From the cell containing the given text, extract its center point as [X, Y] coordinate. 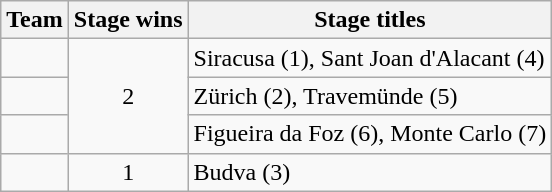
Figueira da Foz (6), Monte Carlo (7) [370, 134]
2 [128, 96]
Zürich (2), Travemünde (5) [370, 96]
Stage wins [128, 20]
Team [35, 20]
Stage titles [370, 20]
Budva (3) [370, 172]
1 [128, 172]
Siracusa (1), Sant Joan d'Alacant (4) [370, 58]
